Search for the cell housing the specified text and yield its [X, Y] center coordinate. 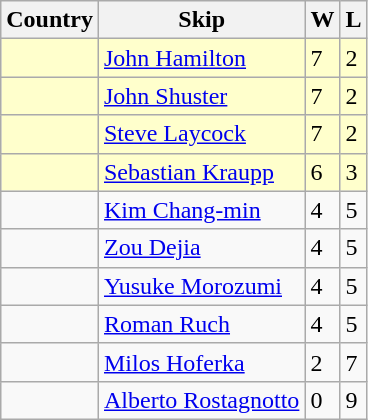
W [322, 20]
John Shuster [201, 96]
0 [322, 400]
Skip [201, 20]
John Hamilton [201, 58]
6 [322, 172]
Roman Ruch [201, 324]
Yusuke Morozumi [201, 286]
9 [354, 400]
Zou Dejia [201, 248]
Country [50, 20]
Alberto Rostagnotto [201, 400]
3 [354, 172]
Kim Chang-min [201, 210]
L [354, 20]
Steve Laycock [201, 134]
Sebastian Kraupp [201, 172]
Milos Hoferka [201, 362]
